Return [x, y] of the center of cell containing provided text 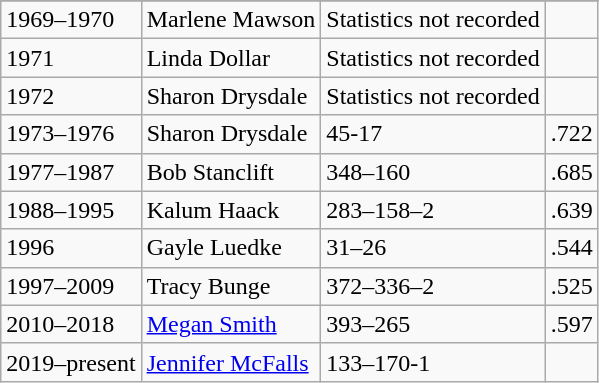
Megan Smith [231, 324]
Bob Stanclift [231, 172]
.525 [572, 286]
1977–1987 [71, 172]
2019–present [71, 362]
1973–1976 [71, 134]
1988–1995 [71, 210]
Linda Dollar [231, 58]
Marlene Mawson [231, 20]
372–336–2 [433, 286]
.597 [572, 324]
.544 [572, 248]
393–265 [433, 324]
1972 [71, 96]
Gayle Luedke [231, 248]
Tracy Bunge [231, 286]
.639 [572, 210]
1969–1970 [71, 20]
283–158–2 [433, 210]
.722 [572, 134]
Jennifer McFalls [231, 362]
45-17 [433, 134]
2010–2018 [71, 324]
1996 [71, 248]
133–170-1 [433, 362]
31–26 [433, 248]
.685 [572, 172]
1971 [71, 58]
348–160 [433, 172]
1997–2009 [71, 286]
Kalum Haack [231, 210]
